Return (X, Y) of the center of cell containing provided text 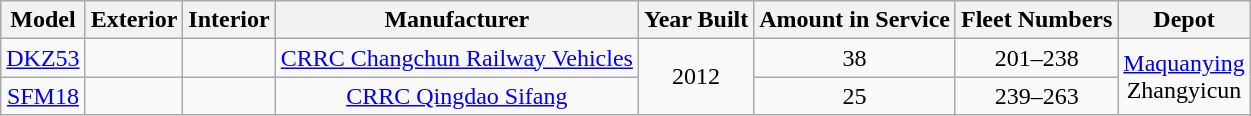
201–238 (1036, 58)
CRRC Changchun Railway Vehicles (456, 58)
Amount in Service (855, 20)
MaquanyingZhangyicun (1184, 77)
Depot (1184, 20)
Manufacturer (456, 20)
CRRC Qingdao Sifang (456, 96)
239–263 (1036, 96)
Year Built (696, 20)
25 (855, 96)
Exterior (134, 20)
2012 (696, 77)
Model (43, 20)
38 (855, 58)
SFM18 (43, 96)
Fleet Numbers (1036, 20)
DKZ53 (43, 58)
Interior (229, 20)
